Locate the cell with the specified text and output its (x, y) center coordinate. 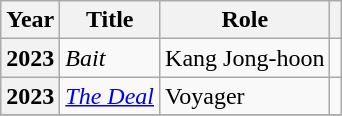
Role (245, 20)
The Deal (110, 96)
Kang Jong-hoon (245, 58)
Voyager (245, 96)
Year (30, 20)
Bait (110, 58)
Title (110, 20)
